Search for the cell housing the specified text and yield its (X, Y) center coordinate. 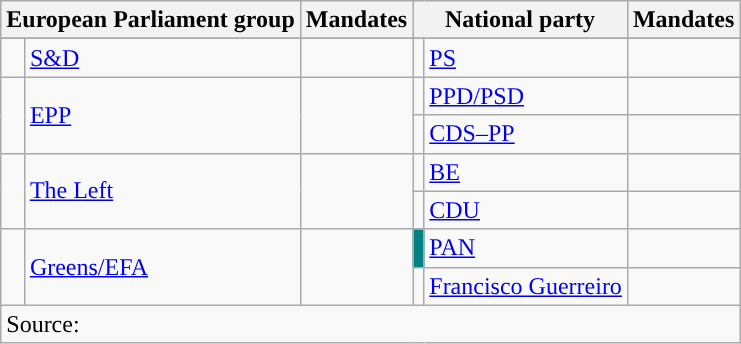
The Left (162, 191)
BE (526, 172)
PS (526, 58)
CDU (526, 210)
EPP (162, 115)
Source: (370, 324)
PAN (526, 248)
Greens/EFA (162, 267)
Francisco Guerreiro (526, 286)
S&D (162, 58)
PPD/PSD (526, 96)
CDS–PP (526, 134)
National party (520, 20)
European Parliament group (151, 20)
